For the text-containing cell, return its midpoint in (x, y) coordinate format. 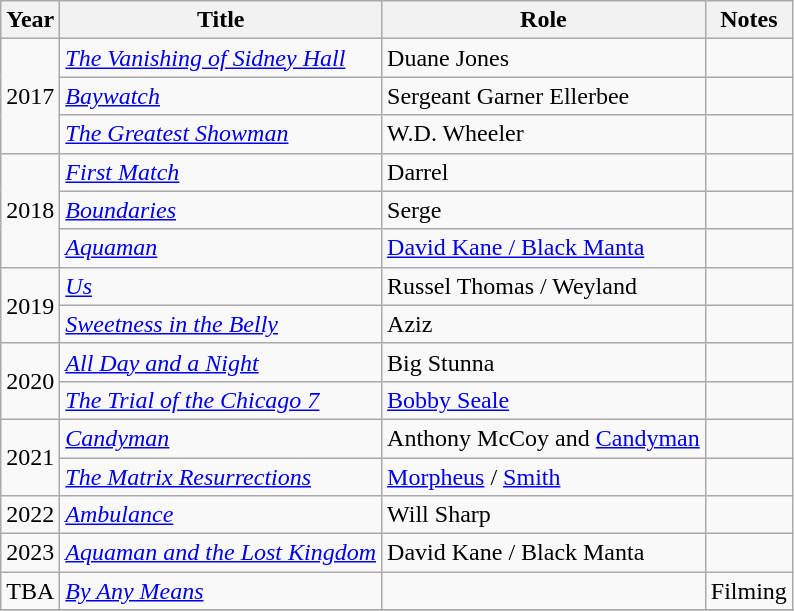
Title (221, 20)
Serge (544, 210)
2020 (30, 381)
Baywatch (221, 96)
Sweetness in the Belly (221, 324)
Ambulance (221, 515)
2018 (30, 210)
All Day and a Night (221, 362)
By Any Means (221, 591)
The Trial of the Chicago 7 (221, 400)
Anthony McCoy and Candyman (544, 438)
Big Stunna (544, 362)
Aquaman (221, 248)
Russel Thomas / Weyland (544, 286)
TBA (30, 591)
Morpheus / Smith (544, 477)
Duane Jones (544, 58)
2023 (30, 553)
Boundaries (221, 210)
2019 (30, 305)
Candyman (221, 438)
Aquaman and the Lost Kingdom (221, 553)
Us (221, 286)
Notes (748, 20)
Aziz (544, 324)
Role (544, 20)
Filming (748, 591)
The Greatest Showman (221, 134)
The Vanishing of Sidney Hall (221, 58)
The Matrix Resurrections (221, 477)
2022 (30, 515)
Bobby Seale (544, 400)
Will Sharp (544, 515)
2021 (30, 457)
Year (30, 20)
First Match (221, 172)
2017 (30, 96)
Sergeant Garner Ellerbee (544, 96)
W.D. Wheeler (544, 134)
Darrel (544, 172)
